For the text-containing cell, return its midpoint in [x, y] coordinate format. 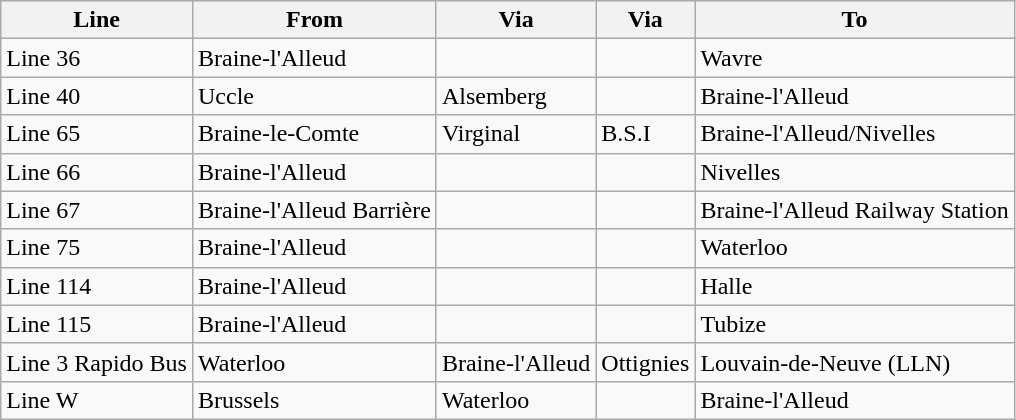
Braine-l'Alleud/Nivelles [854, 134]
Line 36 [97, 58]
Uccle [314, 96]
Line 115 [97, 324]
Braine-le-Comte [314, 134]
Alsemberg [516, 96]
Line 66 [97, 172]
Braine-l'Alleud Railway Station [854, 210]
B.S.I [646, 134]
Line 65 [97, 134]
Line W [97, 400]
To [854, 20]
Braine-l'Alleud Barrière [314, 210]
Wavre [854, 58]
Ottignies [646, 362]
Virginal [516, 134]
Line [97, 20]
Line 67 [97, 210]
Tubize [854, 324]
Brussels [314, 400]
Line 3 Rapido Bus [97, 362]
Nivelles [854, 172]
Line 114 [97, 286]
Line 75 [97, 248]
From [314, 20]
Line 40 [97, 96]
Halle [854, 286]
Louvain-de-Neuve (LLN) [854, 362]
